Scan for the cell matching the given text and deliver its (X, Y) coordinate at center. 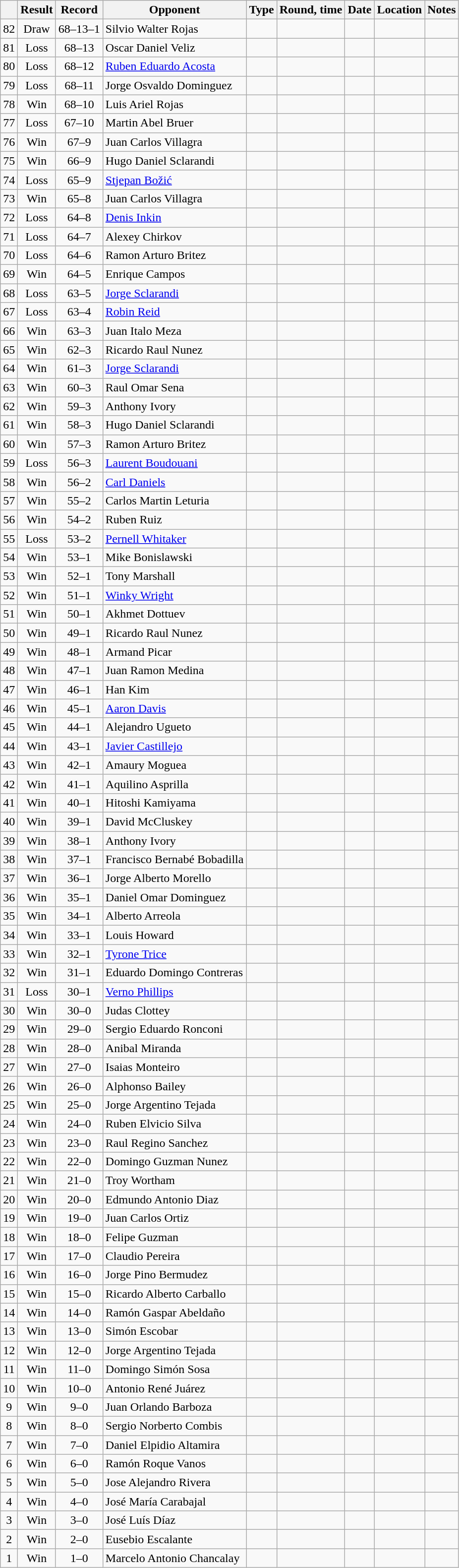
Juan Italo Meza (174, 331)
37 (9, 878)
26–0 (79, 1086)
Raul Regino Sanchez (174, 1142)
Amaury Moguea (174, 765)
66 (9, 331)
63–4 (79, 312)
22 (9, 1162)
39 (9, 841)
Raul Omar Sena (174, 387)
38 (9, 860)
21–0 (79, 1181)
4–0 (79, 1502)
Domingo Guzman Nunez (174, 1162)
Aaron Davis (174, 708)
14–0 (79, 1313)
15–0 (79, 1294)
42 (9, 784)
79 (9, 85)
53–2 (79, 538)
Judas Clottey (174, 1010)
Han Kim (174, 690)
63–5 (79, 293)
15 (9, 1294)
49–1 (79, 633)
74 (9, 180)
13 (9, 1331)
28 (9, 1048)
Oscar Daniel Veliz (174, 48)
71 (9, 237)
53–1 (79, 558)
Ramón Roque Vanos (174, 1464)
12 (9, 1350)
62–3 (79, 350)
Sergio Norberto Combis (174, 1426)
34 (9, 935)
56–3 (79, 463)
9–0 (79, 1407)
78 (9, 104)
Verno Phillips (174, 992)
1 (9, 1558)
63 (9, 387)
7–0 (79, 1445)
48–1 (79, 652)
41 (9, 803)
13–0 (79, 1331)
68–13–1 (79, 29)
Aquilino Asprilla (174, 784)
Luis Ariel Rojas (174, 104)
6 (9, 1464)
Martin Abel Bruer (174, 123)
Domingo Simón Sosa (174, 1369)
Date (360, 10)
19–0 (79, 1218)
40–1 (79, 803)
Opponent (174, 10)
20 (9, 1199)
Tony Marshall (174, 576)
77 (9, 123)
32 (9, 973)
30–1 (79, 992)
82 (9, 29)
Eduardo Domingo Contreras (174, 973)
17–0 (79, 1256)
46–1 (79, 690)
30 (9, 1010)
Winky Wright (174, 595)
43 (9, 765)
Round, time (311, 10)
66–9 (79, 161)
36 (9, 897)
33 (9, 954)
25 (9, 1105)
Juan Orlando Barboza (174, 1407)
Jorge Alberto Morello (174, 878)
Type (262, 10)
38–1 (79, 841)
68 (9, 293)
12–0 (79, 1350)
18–0 (79, 1237)
Pernell Whitaker (174, 538)
48 (9, 671)
Ruben Ruiz (174, 519)
23–0 (79, 1142)
81 (9, 48)
33–1 (79, 935)
55–2 (79, 501)
56–2 (79, 482)
42–1 (79, 765)
Louis Howard (174, 935)
4 (9, 1502)
2–0 (79, 1539)
64–8 (79, 217)
68–12 (79, 66)
5–0 (79, 1483)
Daniel Omar Dominguez (174, 897)
57–3 (79, 444)
10 (9, 1388)
Antonio René Juárez (174, 1388)
62 (9, 406)
65–9 (79, 180)
54–2 (79, 519)
22–0 (79, 1162)
Silvio Walter Rojas (174, 29)
Isaias Monteiro (174, 1067)
50 (9, 633)
3 (9, 1520)
Juan Ramon Medina (174, 671)
52 (9, 595)
44–1 (79, 727)
Jose Alejandro Rivera (174, 1483)
64–6 (79, 255)
43–1 (79, 746)
35–1 (79, 897)
37–1 (79, 860)
Result (37, 10)
45 (9, 727)
55 (9, 538)
Carl Daniels (174, 482)
Ruben Elvicio Silva (174, 1124)
61–3 (79, 369)
Edmundo Antonio Diaz (174, 1199)
6–0 (79, 1464)
64–7 (79, 237)
29 (9, 1029)
46 (9, 708)
26 (9, 1086)
José Luís Díaz (174, 1520)
31 (9, 992)
Claudio Pereira (174, 1256)
24–0 (79, 1124)
2 (9, 1539)
40 (9, 821)
60 (9, 444)
Hitoshi Kamiyama (174, 803)
27–0 (79, 1067)
54 (9, 558)
9 (9, 1407)
65 (9, 350)
75 (9, 161)
64–5 (79, 274)
56 (9, 519)
60–3 (79, 387)
Record (79, 10)
80 (9, 66)
11–0 (79, 1369)
Alphonso Bailey (174, 1086)
Anibal Miranda (174, 1048)
8–0 (79, 1426)
Location (400, 10)
Stjepan Božić (174, 180)
8 (9, 1426)
Jorge Osvaldo Dominguez (174, 85)
36–1 (79, 878)
29–0 (79, 1029)
7 (9, 1445)
Alexey Chirkov (174, 237)
21 (9, 1181)
Felipe Guzman (174, 1237)
31–1 (79, 973)
41–1 (79, 784)
34–1 (79, 916)
Sergio Eduardo Ronconi (174, 1029)
Javier Castillejo (174, 746)
Alberto Arreola (174, 916)
Ramón Gaspar Abeldaño (174, 1313)
49 (9, 652)
16–0 (79, 1275)
32–1 (79, 954)
Francisco Bernabé Bobadilla (174, 860)
17 (9, 1256)
76 (9, 142)
David McCluskey (174, 821)
51–1 (79, 595)
61 (9, 425)
47 (9, 690)
20–0 (79, 1199)
Robin Reid (174, 312)
64 (9, 369)
30–0 (79, 1010)
Simón Escobar (174, 1331)
11 (9, 1369)
Marcelo Antonio Chancalay (174, 1558)
Eusebio Escalante (174, 1539)
52–1 (79, 576)
Daniel Elpidio Altamira (174, 1445)
Enrique Campos (174, 274)
63–3 (79, 331)
65–8 (79, 198)
59–3 (79, 406)
68–11 (79, 85)
67–10 (79, 123)
19 (9, 1218)
58–3 (79, 425)
25–0 (79, 1105)
José María Carabajal (174, 1502)
67 (9, 312)
24 (9, 1124)
68–10 (79, 104)
Tyrone Trice (174, 954)
Alejandro Ugueto (174, 727)
72 (9, 217)
35 (9, 916)
57 (9, 501)
68–13 (79, 48)
70 (9, 255)
44 (9, 746)
Notes (442, 10)
58 (9, 482)
16 (9, 1275)
69 (9, 274)
45–1 (79, 708)
Akhmet Dottuev (174, 614)
Draw (37, 29)
Laurent Boudouani (174, 463)
Ruben Eduardo Acosta (174, 66)
5 (9, 1483)
53 (9, 576)
47–1 (79, 671)
3–0 (79, 1520)
50–1 (79, 614)
Jorge Pino Bermudez (174, 1275)
18 (9, 1237)
Troy Wortham (174, 1181)
51 (9, 614)
23 (9, 1142)
27 (9, 1067)
1–0 (79, 1558)
73 (9, 198)
Armand Picar (174, 652)
39–1 (79, 821)
59 (9, 463)
Juan Carlos Ortiz (174, 1218)
28–0 (79, 1048)
10–0 (79, 1388)
Mike Bonislawski (174, 558)
14 (9, 1313)
Denis Inkin (174, 217)
Ricardo Alberto Carballo (174, 1294)
67–9 (79, 142)
Carlos Martin Leturia (174, 501)
